Scan for the cell matching the given text and deliver its [X, Y] coordinate at center. 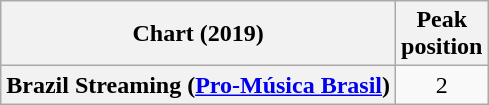
Chart (2019) [198, 34]
2 [442, 85]
Brazil Streaming (Pro-Música Brasil) [198, 85]
Peakposition [442, 34]
